Extract the [X, Y] coordinate from the center of the cell holding the provided text.  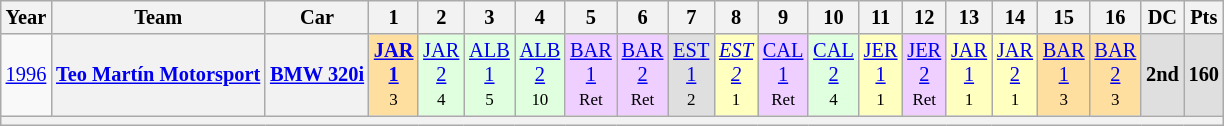
16 [1116, 17]
ALB210 [540, 75]
Pts [1204, 17]
8 [736, 17]
2nd [1162, 75]
JAR13 [394, 75]
JER2Ret [924, 75]
BAR2Ret [643, 75]
1 [394, 17]
1996 [26, 75]
JAR11 [969, 75]
12 [924, 17]
2 [441, 17]
Team [158, 17]
JAR21 [1015, 75]
4 [540, 17]
6 [643, 17]
JER11 [881, 75]
14 [1015, 17]
CAL24 [833, 75]
BAR23 [1116, 75]
EST12 [691, 75]
CAL1Ret [783, 75]
BAR1Ret [591, 75]
BMW 320i [317, 75]
9 [783, 17]
10 [833, 17]
Car [317, 17]
7 [691, 17]
JAR24 [441, 75]
5 [591, 17]
15 [1064, 17]
Year [26, 17]
13 [969, 17]
DC [1162, 17]
ALB15 [489, 75]
11 [881, 17]
3 [489, 17]
Teo Martín Motorsport [158, 75]
160 [1204, 75]
EST21 [736, 75]
BAR13 [1064, 75]
